Identify which cell holds the provided text, then report its (x, y) central coordinate. 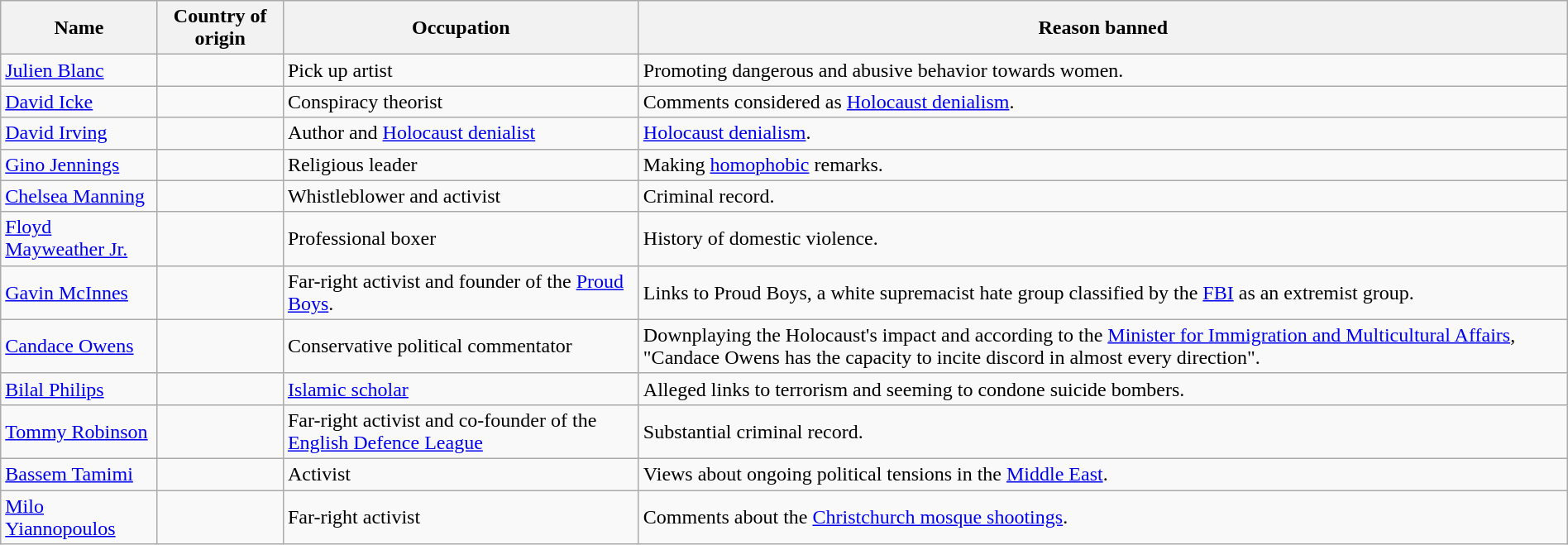
Views about ongoing political tensions in the Middle East. (1103, 474)
Criminal record. (1103, 196)
History of domestic violence. (1103, 238)
David Irving (79, 133)
Author and Holocaust denialist (461, 133)
Floyd Mayweather Jr. (79, 238)
Far-right activist and founder of the Proud Boys. (461, 293)
Conservative political commentator (461, 346)
Alleged links to terrorism and seeming to condone suicide bombers. (1103, 389)
Links to Proud Boys, a white supremacist hate group classified by the FBI as an extremist group. (1103, 293)
Far-right activist (461, 516)
Bilal Philips (79, 389)
Country of origin (220, 28)
Making homophobic remarks. (1103, 165)
Far-right activist and co-founder of the English Defence League (461, 432)
Occupation (461, 28)
Chelsea Manning (79, 196)
Comments considered as Holocaust denialism. (1103, 102)
Professional boxer (461, 238)
Promoting dangerous and abusive behavior towards women. (1103, 70)
Pick up artist (461, 70)
Conspiracy theorist (461, 102)
Candace Owens (79, 346)
Religious leader (461, 165)
Name (79, 28)
Julien Blanc (79, 70)
Tommy Robinson (79, 432)
Reason banned (1103, 28)
David Icke (79, 102)
Comments about the Christchurch mosque shootings. (1103, 516)
Substantial criminal record. (1103, 432)
Activist (461, 474)
Gavin McInnes (79, 293)
Gino Jennings (79, 165)
Bassem Tamimi (79, 474)
Holocaust denialism. (1103, 133)
Whistleblower and activist (461, 196)
Islamic scholar (461, 389)
Milo Yiannopoulos (79, 516)
